Return (X, Y) of the center of cell containing provided text 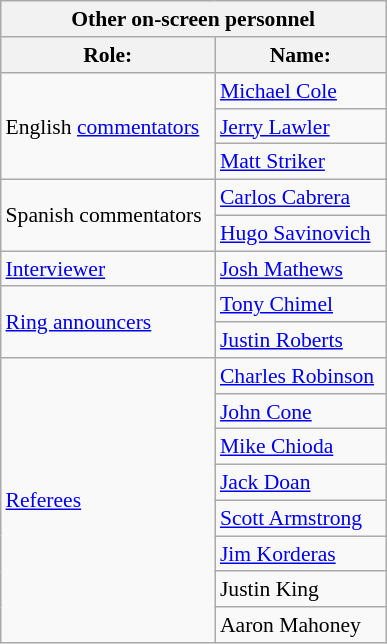
Name: (300, 55)
Justin King (300, 589)
Scott Armstrong (300, 518)
Jim Korderas (300, 554)
Carlos Cabrera (300, 197)
Jerry Lawler (300, 126)
Jack Doan (300, 482)
Tony Chimel (300, 304)
Josh Mathews (300, 269)
Role: (108, 55)
Matt Striker (300, 162)
Ring announcers (108, 322)
Justin Roberts (300, 340)
Michael Cole (300, 91)
Other on-screen personnel (194, 19)
Charles Robinson (300, 376)
Mike Chioda (300, 447)
Interviewer (108, 269)
Spanish commentators (108, 214)
Referees (108, 500)
English commentators (108, 126)
Aaron Mahoney (300, 625)
Hugo Savinovich (300, 233)
John Cone (300, 411)
